Extract the [x, y] coordinate from the center of the cell holding the provided text.  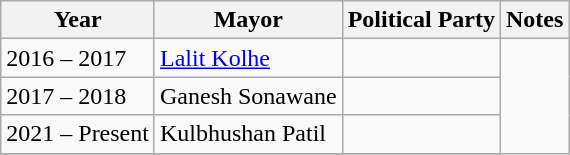
Mayor [248, 20]
Year [78, 20]
Ganesh Sonawane [248, 96]
2017 – 2018 [78, 96]
Kulbhushan Patil [248, 134]
Lalit Kolhe [248, 58]
2021 – Present [78, 134]
Political Party [421, 20]
Notes [535, 20]
2016 – 2017 [78, 58]
